Scan for the cell matching the given text and deliver its [x, y] coordinate at center. 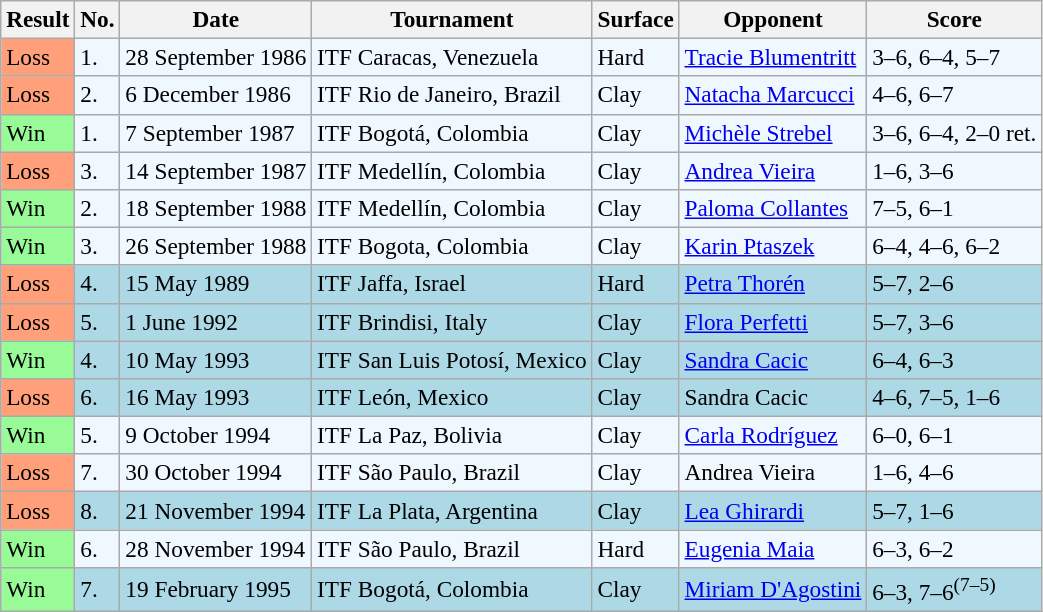
7–5, 6–1 [954, 208]
No. [98, 19]
15 May 1989 [216, 284]
19 February 1995 [216, 589]
6 December 1986 [216, 95]
9 October 1994 [216, 435]
ITF La Paz, Bolivia [452, 435]
Paloma Collantes [773, 208]
21 November 1994 [216, 510]
Result [38, 19]
1–6, 4–6 [954, 473]
28 November 1994 [216, 548]
4–6, 7–5, 1–6 [954, 397]
Lea Ghirardi [773, 510]
5–7, 1–6 [954, 510]
6–3, 7–6(7–5) [954, 589]
5–7, 2–6 [954, 284]
6–4, 4–6, 6–2 [954, 246]
7 September 1987 [216, 133]
30 October 1994 [216, 473]
16 May 1993 [216, 397]
10 May 1993 [216, 359]
ITF La Plata, Argentina [452, 510]
ITF Jaffa, Israel [452, 284]
6–0, 6–1 [954, 435]
ITF Caracas, Venezuela [452, 57]
ITF Brindisi, Italy [452, 322]
Miriam D'Agostini [773, 589]
ITF León, Mexico [452, 397]
Karin Ptaszek [773, 246]
6–3, 6–2 [954, 548]
5–7, 3–6 [954, 322]
8. [98, 510]
14 September 1987 [216, 170]
Carla Rodríguez [773, 435]
3–6, 6–4, 5–7 [954, 57]
26 September 1988 [216, 246]
ITF Bogota, Colombia [452, 246]
Tracie Blumentritt [773, 57]
18 September 1988 [216, 208]
Tournament [452, 19]
1–6, 3–6 [954, 170]
Opponent [773, 19]
ITF Rio de Janeiro, Brazil [452, 95]
28 September 1986 [216, 57]
Michèle Strebel [773, 133]
Score [954, 19]
1 June 1992 [216, 322]
Eugenia Maia [773, 548]
6–4, 6–3 [954, 359]
Natacha Marcucci [773, 95]
3–6, 6–4, 2–0 ret. [954, 133]
Date [216, 19]
Flora Perfetti [773, 322]
4–6, 6–7 [954, 95]
ITF San Luis Potosí, Mexico [452, 359]
Surface [636, 19]
Petra Thorén [773, 284]
